Find where the given text appears and provide that cell's center as (X, Y) coordinate. 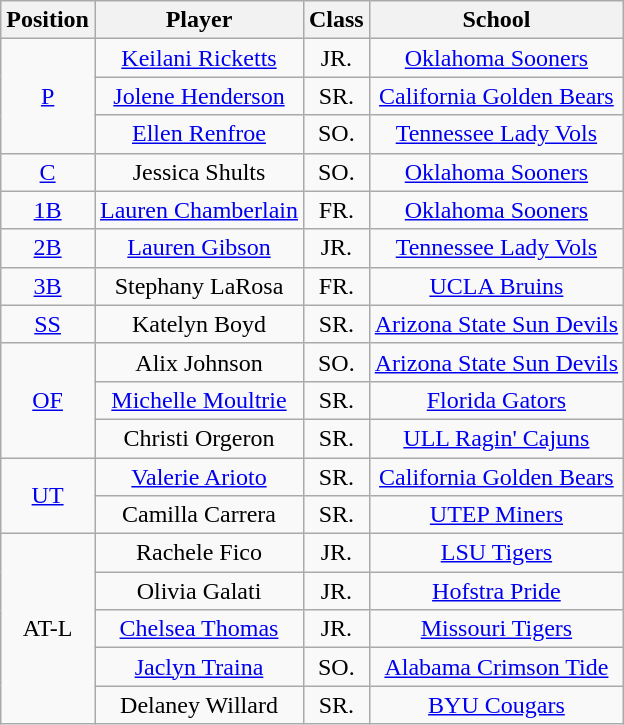
Stephany LaRosa (198, 286)
Jaclyn Traina (198, 667)
Jessica Shults (198, 172)
Delaney Willard (198, 705)
C (48, 172)
UT (48, 496)
P (48, 96)
Christi Orgeron (198, 438)
Keilani Ricketts (198, 58)
School (496, 20)
Rachele Fico (198, 553)
Missouri Tigers (496, 629)
BYU Cougars (496, 705)
Alix Johnson (198, 362)
Florida Gators (496, 400)
Michelle Moultrie (198, 400)
LSU Tigers (496, 553)
UCLA Bruins (496, 286)
Lauren Chamberlain (198, 210)
Hofstra Pride (496, 591)
Katelyn Boyd (198, 324)
Player (198, 20)
Position (48, 20)
UTEP Miners (496, 515)
Camilla Carrera (198, 515)
Alabama Crimson Tide (496, 667)
1B (48, 210)
OF (48, 400)
Valerie Arioto (198, 477)
Olivia Galati (198, 591)
Jolene Henderson (198, 96)
Lauren Gibson (198, 248)
ULL Ragin' Cajuns (496, 438)
SS (48, 324)
Chelsea Thomas (198, 629)
Class (336, 20)
AT-L (48, 629)
3B (48, 286)
2B (48, 248)
Ellen Renfroe (198, 134)
